Extract the [x, y] coordinate from the center of the cell holding the provided text.  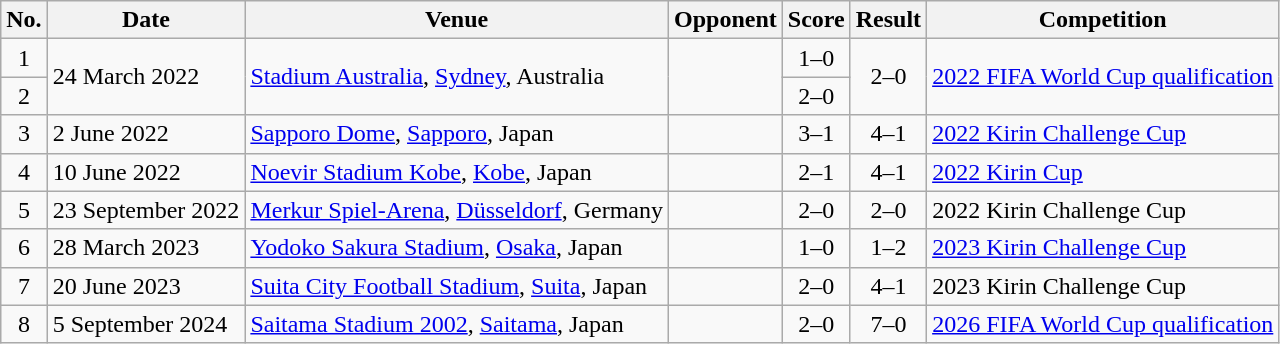
Sapporo Dome, Sapporo, Japan [457, 134]
1 [24, 58]
5 [24, 210]
10 June 2022 [146, 172]
Score [816, 20]
Noevir Stadium Kobe, Kobe, Japan [457, 172]
2026 FIFA World Cup qualification [1103, 324]
2 [24, 96]
2 June 2022 [146, 134]
2022 FIFA World Cup qualification [1103, 77]
28 March 2023 [146, 248]
Result [888, 20]
No. [24, 20]
Yodoko Sakura Stadium, Osaka, Japan [457, 248]
3 [24, 134]
20 June 2023 [146, 286]
Saitama Stadium 2002, Saitama, Japan [457, 324]
Merkur Spiel-Arena, Düsseldorf, Germany [457, 210]
Venue [457, 20]
7 [24, 286]
Suita City Football Stadium, Suita, Japan [457, 286]
4 [24, 172]
24 March 2022 [146, 77]
1–2 [888, 248]
Stadium Australia, Sydney, Australia [457, 77]
23 September 2022 [146, 210]
Competition [1103, 20]
7–0 [888, 324]
3–1 [816, 134]
8 [24, 324]
6 [24, 248]
Date [146, 20]
Opponent [725, 20]
5 September 2024 [146, 324]
2022 Kirin Cup [1103, 172]
2–1 [816, 172]
